For the text-containing cell, return its midpoint in (X, Y) coordinate format. 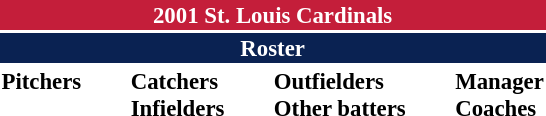
2001 St. Louis Cardinals (272, 15)
Roster (272, 48)
